Identify which cell holds the provided text, then report its (x, y) central coordinate. 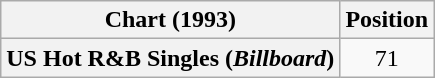
Position (387, 20)
US Hot R&B Singles (Billboard) (170, 58)
71 (387, 58)
Chart (1993) (170, 20)
